Return the (x, y) coordinate for the center point of the cell that contains the specified text.  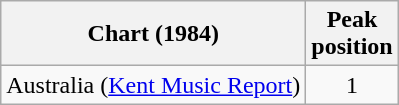
Peakposition (352, 34)
Chart (1984) (154, 34)
1 (352, 85)
Australia (Kent Music Report) (154, 85)
